Return the (x, y) coordinate for the center point of the cell that contains the specified text.  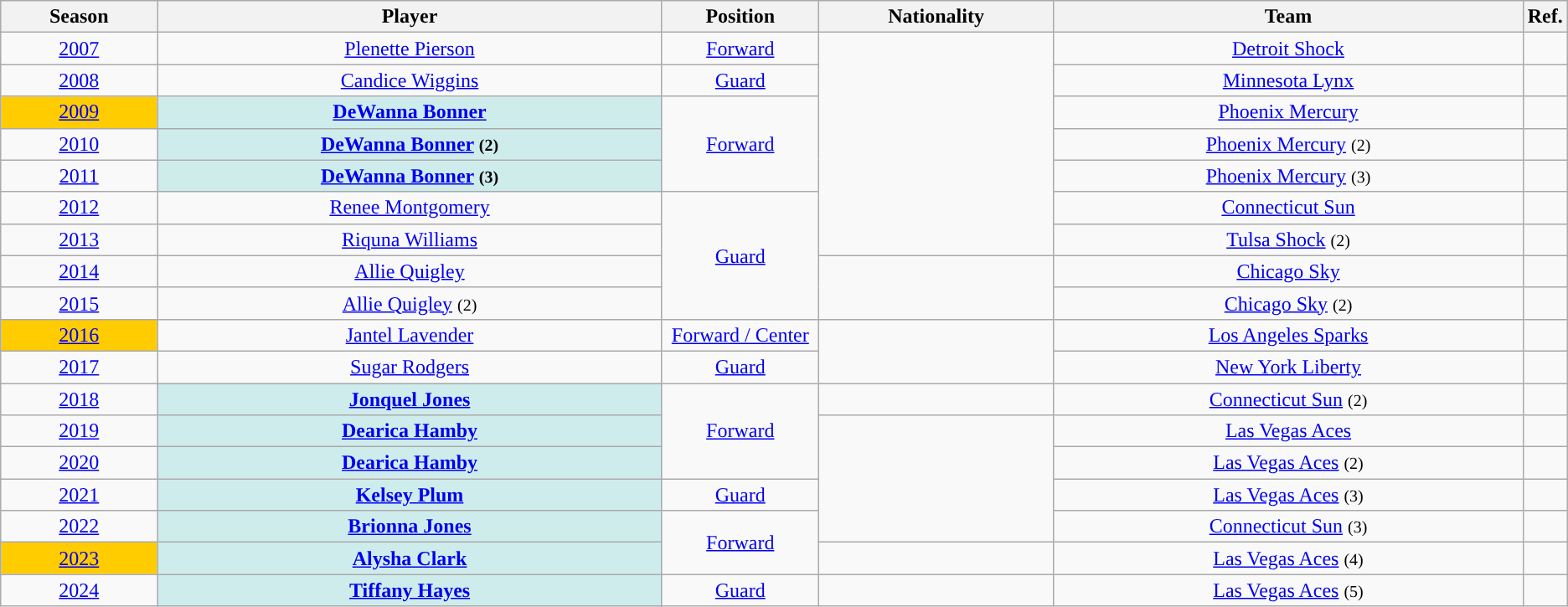
2010 (79, 144)
Forward / Center (740, 335)
2019 (79, 431)
Chicago Sky (2) (1288, 303)
Tiffany Hayes (410, 590)
Phoenix Mercury (2) (1288, 144)
2012 (79, 208)
Las Vegas Aces (1288, 431)
Season (79, 17)
New York Liberty (1288, 367)
Sugar Rodgers (410, 367)
2016 (79, 335)
2020 (79, 463)
Renee Montgomery (410, 208)
Jantel Lavender (410, 335)
DeWanna Bonner (410, 112)
Team (1288, 17)
Candice Wiggins (410, 80)
Brionna Jones (410, 527)
Connecticut Sun (1288, 208)
2017 (79, 367)
2018 (79, 399)
Detroit Shock (1288, 49)
DeWanna Bonner (3) (410, 176)
Connecticut Sun (2) (1288, 399)
Las Vegas Aces (4) (1288, 558)
Ref. (1545, 17)
2014 (79, 271)
2007 (79, 49)
Phoenix Mercury (3) (1288, 176)
2015 (79, 303)
Plenette Pierson (410, 49)
2008 (79, 80)
Jonquel Jones (410, 399)
2021 (79, 495)
Phoenix Mercury (1288, 112)
Connecticut Sun (3) (1288, 527)
2011 (79, 176)
Nationality (936, 17)
Los Angeles Sparks (1288, 335)
Minnesota Lynx (1288, 80)
Las Vegas Aces (3) (1288, 495)
Tulsa Shock (2) (1288, 239)
Las Vegas Aces (5) (1288, 590)
Riquna Williams (410, 239)
2022 (79, 527)
Position (740, 17)
2009 (79, 112)
2024 (79, 590)
Chicago Sky (1288, 271)
Allie Quigley (410, 271)
2013 (79, 239)
Kelsey Plum (410, 495)
2023 (79, 558)
Las Vegas Aces (2) (1288, 463)
DeWanna Bonner (2) (410, 144)
Alysha Clark (410, 558)
Allie Quigley (2) (410, 303)
Player (410, 17)
